Search for the cell housing the specified text and yield its (X, Y) center coordinate. 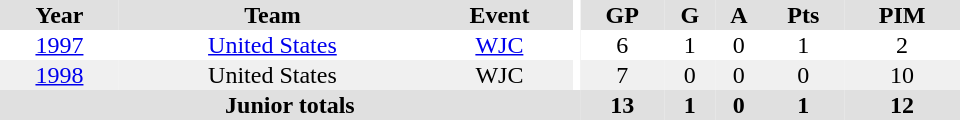
A (738, 15)
1998 (60, 75)
2 (902, 45)
GP (622, 15)
PIM (902, 15)
Junior totals (290, 105)
Team (272, 15)
Pts (804, 15)
G (690, 15)
1997 (60, 45)
6 (622, 45)
13 (622, 105)
12 (902, 105)
7 (622, 75)
10 (902, 75)
Year (60, 15)
Event (500, 15)
